Identify which cell holds the provided text, then report its [x, y] central coordinate. 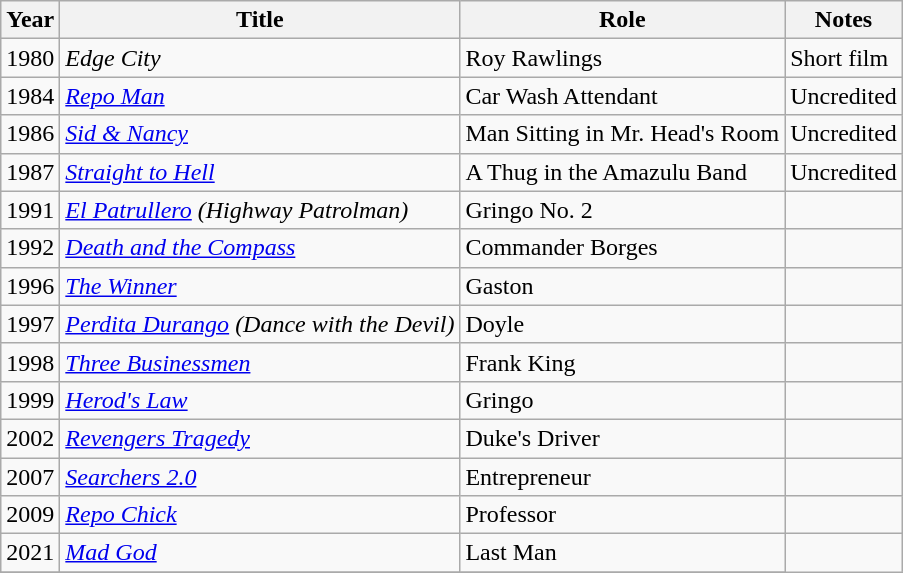
Gaston [622, 286]
1980 [30, 58]
A Thug in the Amazulu Band [622, 172]
Doyle [622, 324]
Sid & Nancy [260, 134]
1986 [30, 134]
Car Wash Attendant [622, 96]
1997 [30, 324]
Professor [622, 515]
2002 [30, 438]
2009 [30, 515]
1984 [30, 96]
Death and the Compass [260, 248]
1991 [30, 210]
Role [622, 20]
Entrepreneur [622, 477]
Short film [844, 58]
Repo Chick [260, 515]
1998 [30, 362]
Repo Man [260, 96]
1992 [30, 248]
The Winner [260, 286]
Title [260, 20]
Herod's Law [260, 400]
Man Sitting in Mr. Head's Room [622, 134]
2007 [30, 477]
Straight to Hell [260, 172]
Three Businessmen [260, 362]
Perdita Durango (Dance with the Devil) [260, 324]
Year [30, 20]
Roy Rawlings [622, 58]
Notes [844, 20]
El Patrullero (Highway Patrolman) [260, 210]
2021 [30, 553]
Commander Borges [622, 248]
Revengers Tragedy [260, 438]
1999 [30, 400]
Searchers 2.0 [260, 477]
Frank King [622, 362]
Last Man [622, 553]
Edge City [260, 58]
Gringo No. 2 [622, 210]
1987 [30, 172]
1996 [30, 286]
Gringo [622, 400]
Duke's Driver [622, 438]
Mad God [260, 553]
